Extract the [x, y] coordinate from the center of the cell holding the provided text.  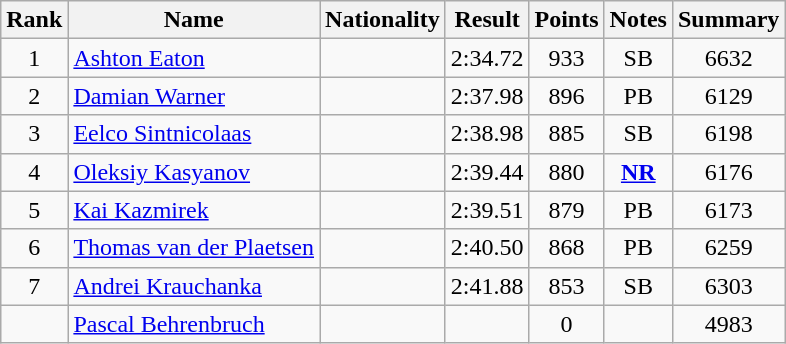
Name [194, 20]
Ashton Eaton [194, 58]
Pascal Behrenbruch [194, 324]
2:39.51 [487, 210]
Result [487, 20]
Notes [638, 20]
853 [566, 286]
5 [34, 210]
885 [566, 134]
6259 [728, 248]
2:39.44 [487, 172]
879 [566, 210]
2:37.98 [487, 96]
Oleksiy Kasyanov [194, 172]
2:40.50 [487, 248]
2:41.88 [487, 286]
4983 [728, 324]
6176 [728, 172]
0 [566, 324]
Summary [728, 20]
Kai Kazmirek [194, 210]
2:38.98 [487, 134]
3 [34, 134]
6 [34, 248]
6632 [728, 58]
1 [34, 58]
Eelco Sintnicolaas [194, 134]
NR [638, 172]
6129 [728, 96]
Rank [34, 20]
933 [566, 58]
2 [34, 96]
880 [566, 172]
4 [34, 172]
896 [566, 96]
2:34.72 [487, 58]
6303 [728, 286]
6173 [728, 210]
Nationality [383, 20]
6198 [728, 134]
868 [566, 248]
7 [34, 286]
Thomas van der Plaetsen [194, 248]
Damian Warner [194, 96]
Andrei Krauchanka [194, 286]
Points [566, 20]
